Capture the cell that displays the provided text and extract its [x, y] central coordinate. 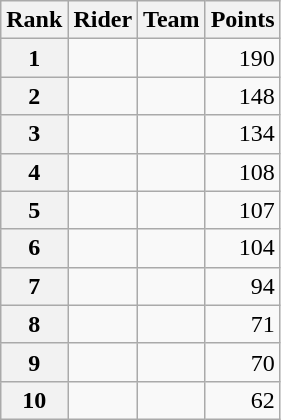
71 [242, 324]
9 [34, 362]
1 [34, 58]
Rider [103, 20]
Team [172, 20]
94 [242, 286]
3 [34, 134]
107 [242, 210]
7 [34, 286]
10 [34, 400]
108 [242, 172]
70 [242, 362]
Rank [34, 20]
5 [34, 210]
2 [34, 96]
148 [242, 96]
Points [242, 20]
104 [242, 248]
62 [242, 400]
190 [242, 58]
134 [242, 134]
4 [34, 172]
8 [34, 324]
6 [34, 248]
